Provide the (X, Y) coordinate of the cell's center where the given text is located.  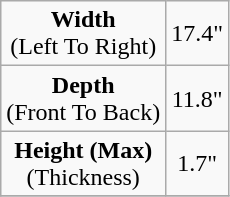
17.4" (198, 34)
Height (Max)(Thickness) (84, 164)
11.8" (198, 98)
Depth(Front To Back) (84, 98)
Width(Left To Right) (84, 34)
1.7" (198, 164)
